For the text-containing cell, return its midpoint in (x, y) coordinate format. 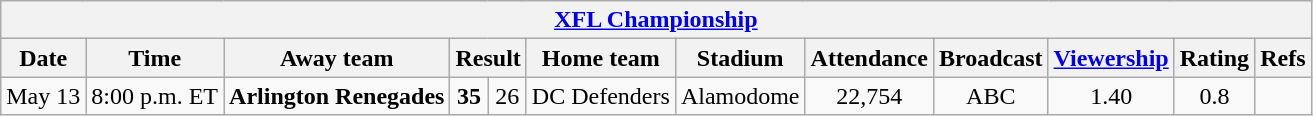
22,754 (869, 96)
DC Defenders (600, 96)
Away team (337, 58)
1.40 (1111, 96)
Date (44, 58)
Attendance (869, 58)
May 13 (44, 96)
Result (488, 58)
Home team (600, 58)
Broadcast (990, 58)
35 (469, 96)
Refs (1283, 58)
ABC (990, 96)
Rating (1214, 58)
8:00 p.m. ET (155, 96)
Alamodome (740, 96)
Viewership (1111, 58)
26 (507, 96)
0.8 (1214, 96)
Time (155, 58)
Arlington Renegades (337, 96)
Stadium (740, 58)
XFL Championship (656, 20)
